Search for the cell housing the specified text and yield its (x, y) center coordinate. 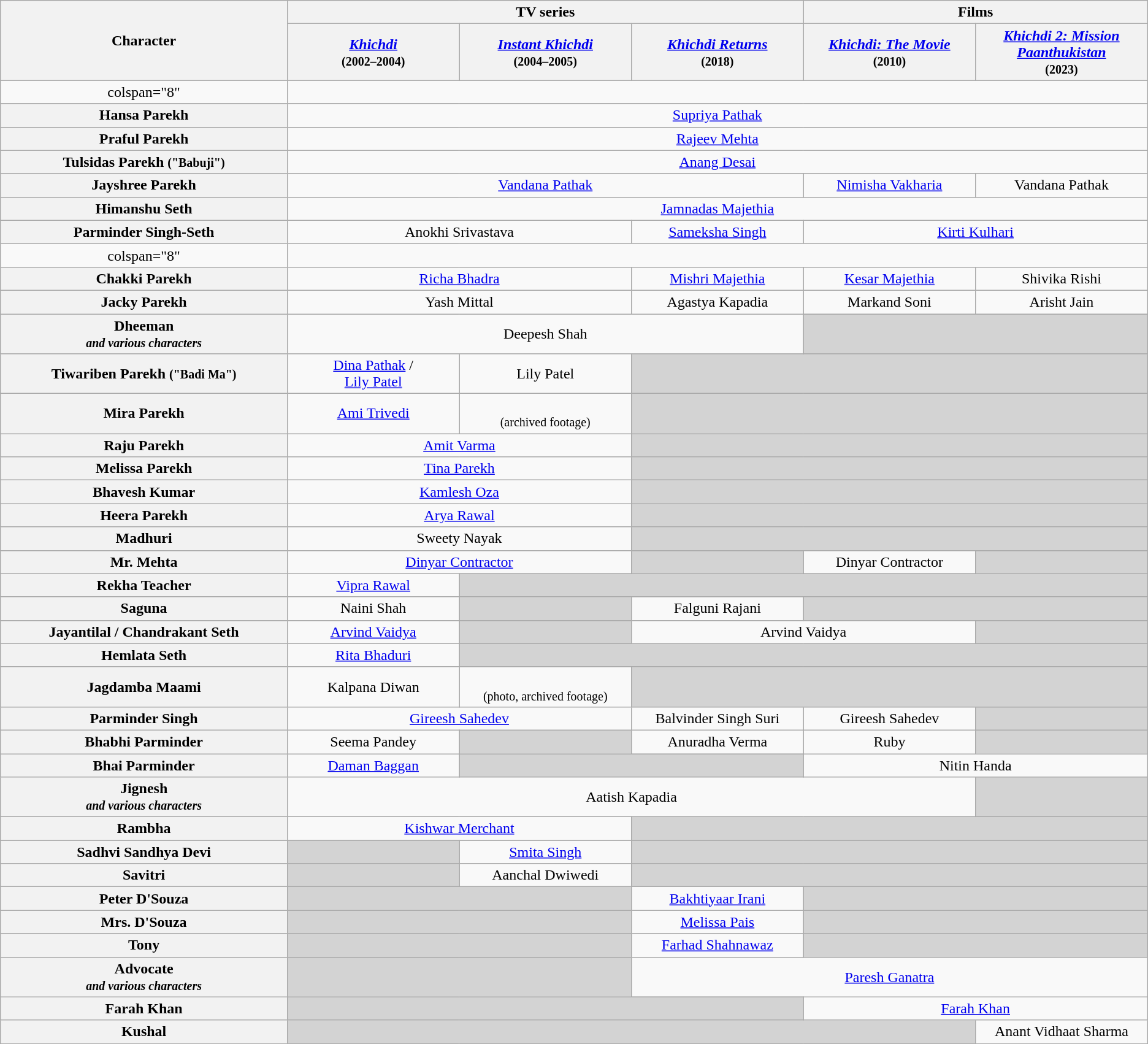
(photo, archived footage) (546, 687)
Deepesh Shah (545, 334)
Dheeman and various characters (144, 334)
Nimisha Vakharia (889, 185)
(archived footage) (546, 413)
Kamlesh Oza (459, 492)
Saguna (144, 608)
Anant Vidhaat Sharma (1062, 1032)
Khichdi 2: Mission Paanthukistan (2023) (1062, 52)
Shivika Rishi (1062, 278)
Amit Varma (459, 445)
Jignesh and various characters (144, 797)
Sameksha Singh (717, 232)
Sadhvi Sandhya Devi (144, 852)
Parminder Singh-Seth (144, 232)
Jagdamba Maami (144, 687)
Parminder Singh (144, 718)
Kesar Majethia (889, 278)
Khichdi: The Movie (2010) (889, 52)
Ruby (889, 742)
Jayshree Parekh (144, 185)
Paresh Ganatra (890, 977)
Jayantilal / Chandrakant Seth (144, 632)
Anang Desai (717, 162)
Seema Pandey (373, 742)
Raju Parekh (144, 445)
Advocate and various characters (144, 977)
Rita Bhaduri (373, 655)
Rambha (144, 829)
Savitri (144, 875)
Bhavesh Kumar (144, 492)
Smita Singh (546, 852)
Bhabhi Parminder (144, 742)
Heera Parekh (144, 515)
Khichdi (2002–2004) (373, 52)
Character (144, 40)
Bhai Parminder (144, 765)
Tulsidas Parekh ("Babuji") (144, 162)
Vipra Rawal (373, 585)
Tina Parekh (459, 469)
Yash Mittal (459, 302)
Bakhtiyaar Irani (717, 899)
Tiwariben Parekh ("Badi Ma") (144, 374)
Chakki Parekh (144, 278)
Melissa Pais (717, 922)
Mira Parekh (144, 413)
Hansa Parekh (144, 115)
Jamnadas Majethia (717, 209)
Aatish Kapadia (631, 797)
Praful Parekh (144, 139)
Kushal (144, 1032)
Supriya Pathak (717, 115)
Anokhi Srivastava (459, 232)
Instant Khichdi (2004–2005) (546, 52)
Himanshu Seth (144, 209)
Sweety Nayak (459, 539)
Jacky Parekh (144, 302)
Peter D'Souza (144, 899)
Madhuri (144, 539)
Rajeev Mehta (717, 139)
Naini Shah (373, 608)
Anuradha Verma (717, 742)
Nitin Handa (975, 765)
TV series (545, 12)
Markand Soni (889, 302)
Mishri Majethia (717, 278)
Melissa Parekh (144, 469)
Agastya Kapadia (717, 302)
Khichdi Returns (2018) (717, 52)
Farhad Shahnawaz (717, 945)
Mrs. D'Souza (144, 922)
Kirti Kulhari (975, 232)
Daman Baggan (373, 765)
Ami Trivedi (373, 413)
Films (975, 12)
Kalpana Diwan (373, 687)
Arya Rawal (459, 515)
Rekha Teacher (144, 585)
Aanchal Dwiwedi (546, 875)
Mr. Mehta (144, 562)
Dina Pathak /Lily Patel (373, 374)
Balvinder Singh Suri (717, 718)
Lily Patel (546, 374)
Falguni Rajani (717, 608)
Richa Bhadra (459, 278)
Kishwar Merchant (459, 829)
Hemlata Seth (144, 655)
Arisht Jain (1062, 302)
Tony (144, 945)
